Search for the cell housing the specified text and yield its (X, Y) center coordinate. 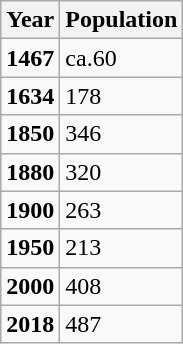
Year (30, 20)
263 (122, 210)
408 (122, 286)
1467 (30, 58)
320 (122, 172)
Population (122, 20)
2000 (30, 286)
178 (122, 96)
1850 (30, 134)
2018 (30, 324)
346 (122, 134)
1880 (30, 172)
1900 (30, 210)
213 (122, 248)
ca.60 (122, 58)
1634 (30, 96)
487 (122, 324)
1950 (30, 248)
